Capture the cell that displays the provided text and extract its (x, y) central coordinate. 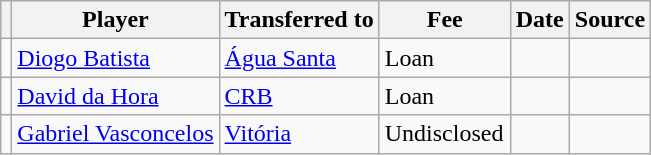
Undisclosed (444, 134)
CRB (299, 96)
Água Santa (299, 58)
Date (540, 20)
Transferred to (299, 20)
Vitória (299, 134)
Fee (444, 20)
Diogo Batista (116, 58)
David da Hora (116, 96)
Player (116, 20)
Source (610, 20)
Gabriel Vasconcelos (116, 134)
